Find where the given text appears and provide that cell's center as (X, Y) coordinate. 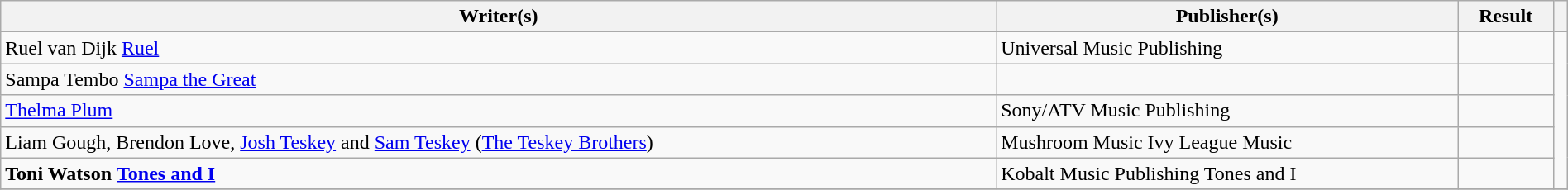
Kobalt Music Publishing Tones and I (1227, 173)
Result (1506, 17)
Liam Gough, Brendon Love, Josh Teskey and Sam Teskey (The Teskey Brothers) (499, 142)
Ruel van Dijk Ruel (499, 48)
Writer(s) (499, 17)
Publisher(s) (1227, 17)
Sampa Tembo Sampa the Great (499, 79)
Universal Music Publishing (1227, 48)
Sony/ATV Music Publishing (1227, 111)
Toni Watson Tones and I (499, 173)
Mushroom Music Ivy League Music (1227, 142)
Thelma Plum (499, 111)
